From the cell containing the given text, extract its center point as (X, Y) coordinate. 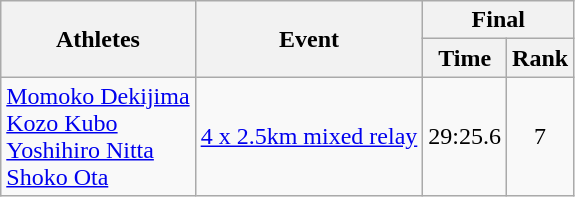
Athletes (98, 39)
Final (498, 20)
Time (465, 58)
4 x 2.5km mixed relay (309, 136)
Momoko DekijimaKozo KuboYoshihiro NittaShoko Ota (98, 136)
Rank (540, 58)
Event (309, 39)
7 (540, 136)
29:25.6 (465, 136)
